Return (X, Y) of the center of cell containing provided text 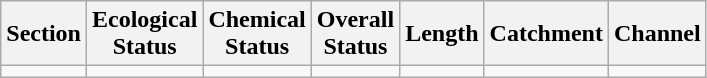
ChemicalStatus (257, 34)
Catchment (546, 34)
EcologicalStatus (144, 34)
Channel (657, 34)
OverallStatus (355, 34)
Length (442, 34)
Section (44, 34)
